Locate the cell with the specified text and output its (x, y) center coordinate. 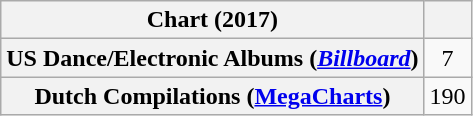
Chart (2017) (212, 20)
7 (448, 58)
190 (448, 96)
Dutch Compilations (MegaCharts) (212, 96)
US Dance/Electronic Albums (Billboard) (212, 58)
